Return the [X, Y] coordinate for the center point of the cell that contains the specified text.  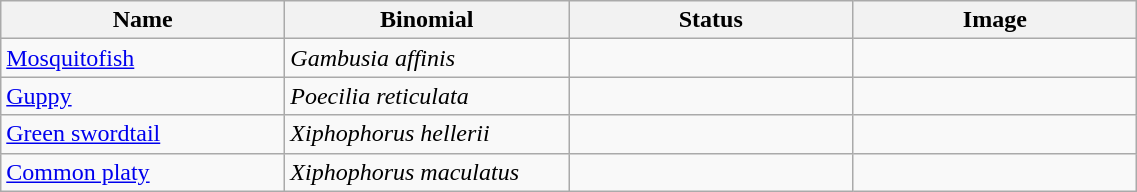
Status [711, 20]
Name [143, 20]
Green swordtail [143, 134]
Gambusia affinis [427, 58]
Xiphophorus hellerii [427, 134]
Common platy [143, 172]
Mosquitofish [143, 58]
Xiphophorus maculatus [427, 172]
Poecilia reticulata [427, 96]
Image [995, 20]
Guppy [143, 96]
Binomial [427, 20]
